For the text-containing cell, return its midpoint in [X, Y] coordinate format. 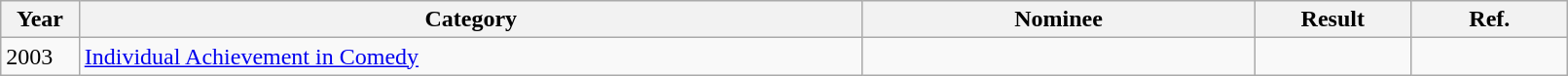
Individual Achievement in Comedy [471, 57]
Result [1333, 19]
Category [471, 19]
2003 [40, 57]
Year [40, 19]
Ref. [1489, 19]
Nominee [1059, 19]
